Scan for the cell matching the given text and deliver its (x, y) coordinate at center. 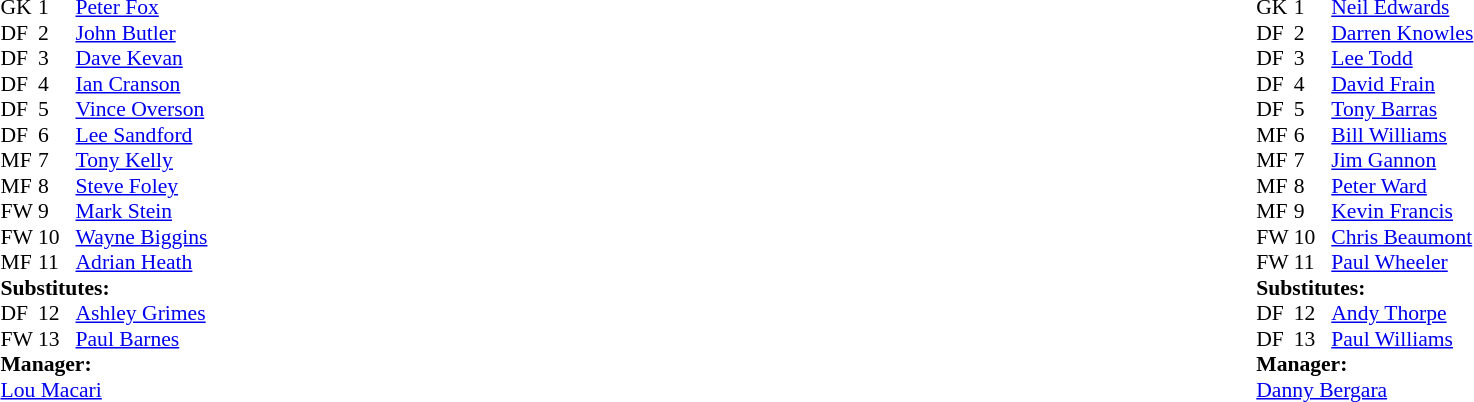
Dave Kevan (142, 59)
Lee Todd (1402, 59)
Paul Williams (1402, 339)
Vince Overson (142, 109)
Adrian Heath (142, 263)
Paul Wheeler (1402, 263)
Mark Stein (142, 211)
Darren Knowles (1402, 33)
Peter Ward (1402, 186)
Kevin Francis (1402, 211)
Tony Kelly (142, 161)
Ashley Grimes (142, 313)
Chris Beaumont (1402, 237)
Ian Cranson (142, 84)
Lee Sandford (142, 135)
David Frain (1402, 84)
Wayne Biggins (142, 237)
Steve Foley (142, 186)
John Butler (142, 33)
Andy Thorpe (1402, 313)
Tony Barras (1402, 109)
Paul Barnes (142, 339)
Bill Williams (1402, 135)
Jim Gannon (1402, 161)
